Locate the cell with the specified text and output its [x, y] center coordinate. 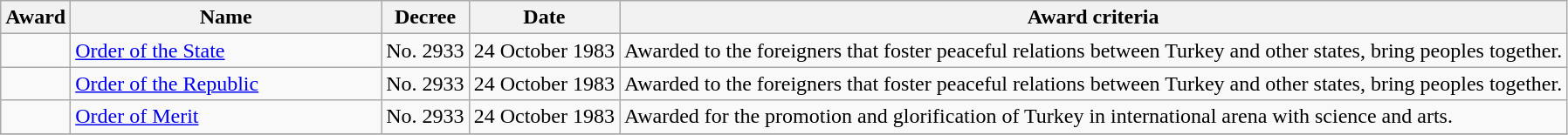
Award [36, 17]
Decree [425, 17]
Order of Merit [226, 117]
Date [544, 17]
Order of the Republic [226, 84]
Order of the State [226, 51]
Awarded for the promotion and glorification of Turkey in international arena with science and arts. [1093, 117]
Award criteria [1093, 17]
Name [226, 17]
